Output the (x, y) coordinate of the center of the cell containing the given text.  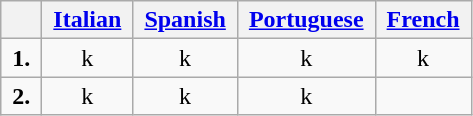
1. (22, 58)
Spanish (185, 20)
Italian (88, 20)
Portuguese (306, 20)
French (423, 20)
2. (22, 96)
